Determine the [x, y] coordinate at the center of the cell enclosing the given text.  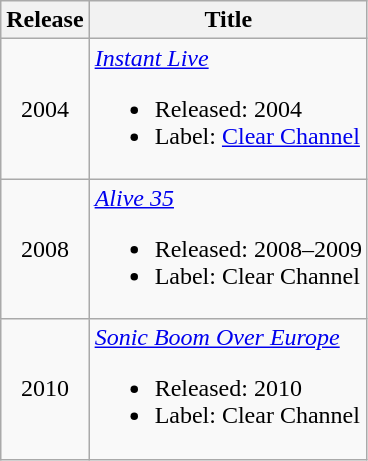
2010 [45, 389]
Alive 35Released: 2008–2009Label: Clear Channel [228, 249]
Sonic Boom Over EuropeReleased: 2010Label: Clear Channel [228, 389]
Instant LiveReleased: 2004Label: Clear Channel [228, 109]
Release [45, 20]
2008 [45, 249]
Title [228, 20]
2004 [45, 109]
